Return [X, Y] of the center of cell containing provided text 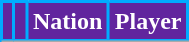
Nation [68, 22]
Player [148, 22]
